Capture the cell that displays the provided text and extract its [X, Y] central coordinate. 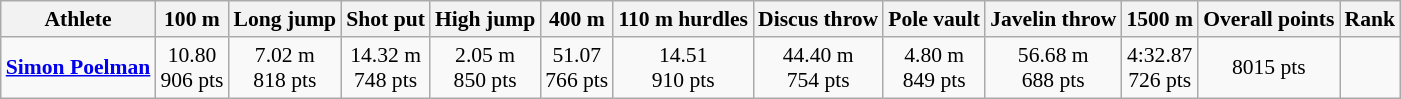
Pole vault [934, 19]
4.80 m849 pts [934, 68]
Overall points [1268, 19]
400 m [576, 19]
Long jump [284, 19]
High jump [485, 19]
14.51910 pts [683, 68]
8015 pts [1268, 68]
Rank [1370, 19]
10.80906 pts [192, 68]
51.07766 pts [576, 68]
110 m hurdles [683, 19]
Discus throw [818, 19]
56.68 m688 pts [1053, 68]
4:32.87726 pts [1160, 68]
7.02 m818 pts [284, 68]
14.32 m748 pts [386, 68]
100 m [192, 19]
Shot put [386, 19]
Simon Poelman [78, 68]
44.40 m754 pts [818, 68]
Athlete [78, 19]
2.05 m850 pts [485, 68]
Javelin throw [1053, 19]
1500 m [1160, 19]
